Identify which cell holds the provided text, then report its [X, Y] central coordinate. 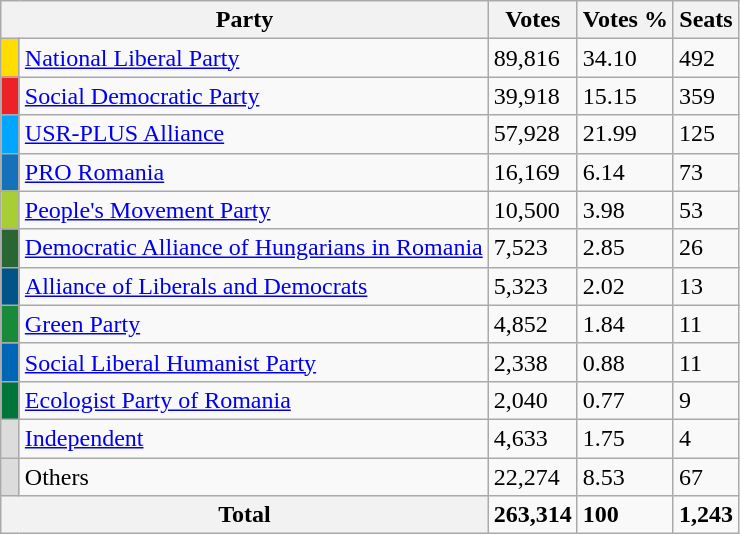
7,523 [532, 248]
5,323 [532, 286]
4 [706, 438]
Party [244, 20]
1,243 [706, 515]
6.14 [625, 172]
Votes [532, 20]
26 [706, 248]
USR-PLUS Alliance [254, 134]
Social Liberal Humanist Party [254, 362]
125 [706, 134]
8.53 [625, 477]
2.02 [625, 286]
PRO Romania [254, 172]
People's Movement Party [254, 210]
Votes % [625, 20]
2,040 [532, 400]
9 [706, 400]
2.85 [625, 248]
Independent [254, 438]
Seats [706, 20]
67 [706, 477]
359 [706, 96]
100 [625, 515]
73 [706, 172]
15.15 [625, 96]
Others [254, 477]
263,314 [532, 515]
Alliance of Liberals and Democrats [254, 286]
492 [706, 58]
2,338 [532, 362]
57,928 [532, 134]
1.75 [625, 438]
13 [706, 286]
Democratic Alliance of Hungarians in Romania [254, 248]
22,274 [532, 477]
0.88 [625, 362]
34.10 [625, 58]
4,633 [532, 438]
Social Democratic Party [254, 96]
10,500 [532, 210]
0.77 [625, 400]
Total [244, 515]
4,852 [532, 324]
16,169 [532, 172]
1.84 [625, 324]
Ecologist Party of Romania [254, 400]
Green Party [254, 324]
89,816 [532, 58]
53 [706, 210]
39,918 [532, 96]
3.98 [625, 210]
21.99 [625, 134]
National Liberal Party [254, 58]
